Capture the cell that displays the provided text and extract its [X, Y] central coordinate. 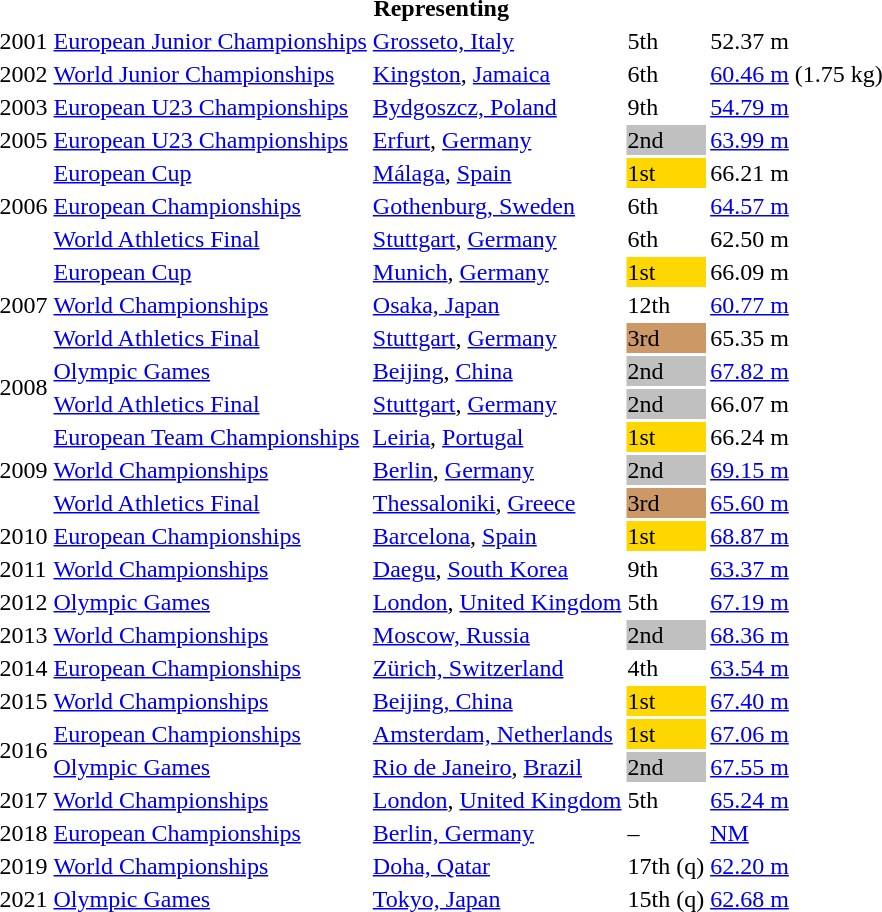
Daegu, South Korea [497, 569]
4th [666, 668]
Osaka, Japan [497, 305]
Gothenburg, Sweden [497, 206]
Moscow, Russia [497, 635]
European Team Championships [210, 437]
Bydgoszcz, Poland [497, 107]
Barcelona, Spain [497, 536]
Grosseto, Italy [497, 41]
Amsterdam, Netherlands [497, 734]
17th (q) [666, 866]
12th [666, 305]
Munich, Germany [497, 272]
Leiria, Portugal [497, 437]
World Junior Championships [210, 74]
Zürich, Switzerland [497, 668]
– [666, 833]
Málaga, Spain [497, 173]
Doha, Qatar [497, 866]
Thessaloniki, Greece [497, 503]
Kingston, Jamaica [497, 74]
European Junior Championships [210, 41]
Rio de Janeiro, Brazil [497, 767]
Erfurt, Germany [497, 140]
